Capture the cell that displays the provided text and extract its (x, y) central coordinate. 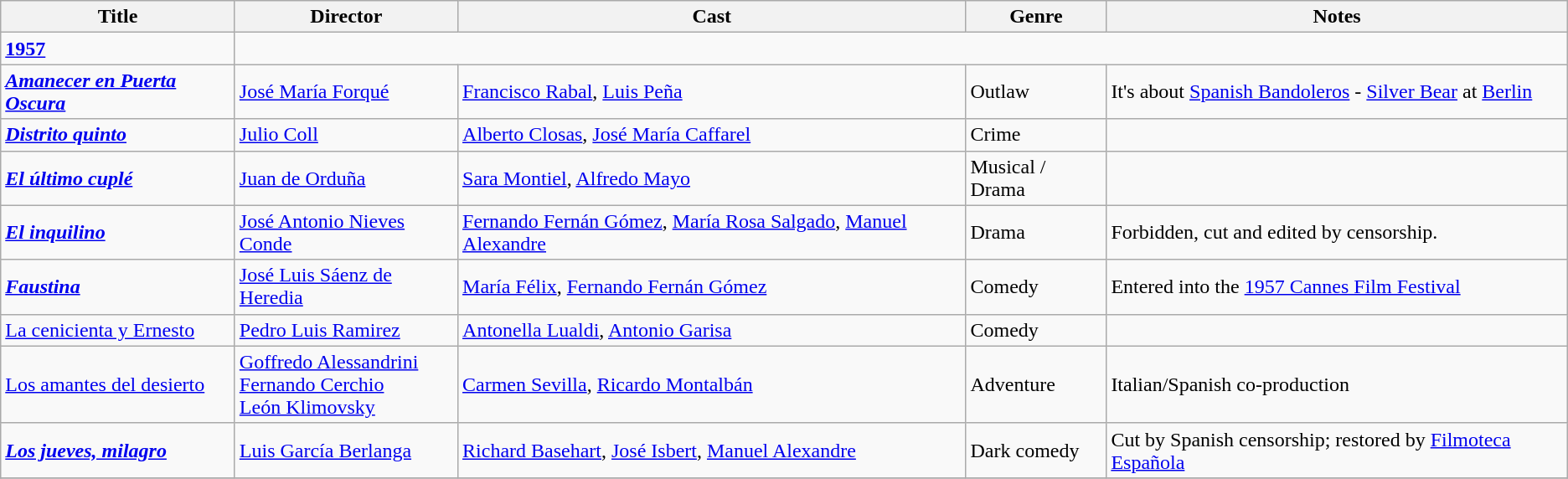
Los jueves, milagro (118, 451)
Italian/Spanish co-production (1337, 384)
José Antonio Nieves Conde (346, 233)
Antonella Lualdi, Antonio Garisa (712, 330)
Outlaw (1036, 92)
Distrito quinto (118, 135)
Alberto Closas, José María Caffarel (712, 135)
El último cuplé (118, 178)
Julio Coll (346, 135)
Pedro Luis Ramirez (346, 330)
Sara Montiel, Alfredo Mayo (712, 178)
Fernando Fernán Gómez, María Rosa Salgado, Manuel Alexandre (712, 233)
Adventure (1036, 384)
Drama (1036, 233)
Dark comedy (1036, 451)
Los amantes del desierto (118, 384)
Director (346, 17)
Goffredo AlessandriniFernando CerchioLeón Klimovsky (346, 384)
Cut by Spanish censorship; restored by Filmoteca Española (1337, 451)
María Félix, Fernando Fernán Gómez (712, 286)
Cast (712, 17)
El inquilino (118, 233)
Title (118, 17)
Faustina (118, 286)
José Luis Sáenz de Heredia (346, 286)
Forbidden, cut and edited by censorship. (1337, 233)
Crime (1036, 135)
Entered into the 1957 Cannes Film Festival (1337, 286)
Richard Basehart, José Isbert, Manuel Alexandre (712, 451)
1957 (118, 49)
Francisco Rabal, Luis Peña (712, 92)
Amanecer en Puerta Oscura (118, 92)
Carmen Sevilla, Ricardo Montalbán (712, 384)
It's about Spanish Bandoleros - Silver Bear at Berlin (1337, 92)
Notes (1337, 17)
Juan de Orduña (346, 178)
Luis García Berlanga (346, 451)
Genre (1036, 17)
La cenicienta y Ernesto (118, 330)
José María Forqué (346, 92)
Musical / Drama (1036, 178)
